Return the (X, Y) coordinate for the center point of the cell that contains the specified text.  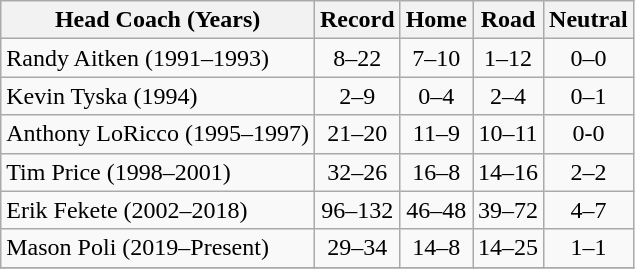
8–22 (357, 58)
16–8 (436, 172)
2–2 (589, 172)
1–12 (508, 58)
Mason Poli (2019–Present) (158, 248)
Record (357, 20)
32–26 (357, 172)
96–132 (357, 210)
0–4 (436, 96)
11–9 (436, 134)
Randy Aitken (1991–1993) (158, 58)
Kevin Tyska (1994) (158, 96)
Neutral (589, 20)
21–20 (357, 134)
14–16 (508, 172)
10–11 (508, 134)
Head Coach (Years) (158, 20)
Erik Fekete (2002–2018) (158, 210)
29–34 (357, 248)
39–72 (508, 210)
4–7 (589, 210)
2–4 (508, 96)
0–0 (589, 58)
0-0 (589, 134)
14–8 (436, 248)
0–1 (589, 96)
2–9 (357, 96)
Road (508, 20)
7–10 (436, 58)
Home (436, 20)
Tim Price (1998–2001) (158, 172)
1–1 (589, 248)
Anthony LoRicco (1995–1997) (158, 134)
14–25 (508, 248)
46–48 (436, 210)
